From the cell containing the given text, extract its center point as (x, y) coordinate. 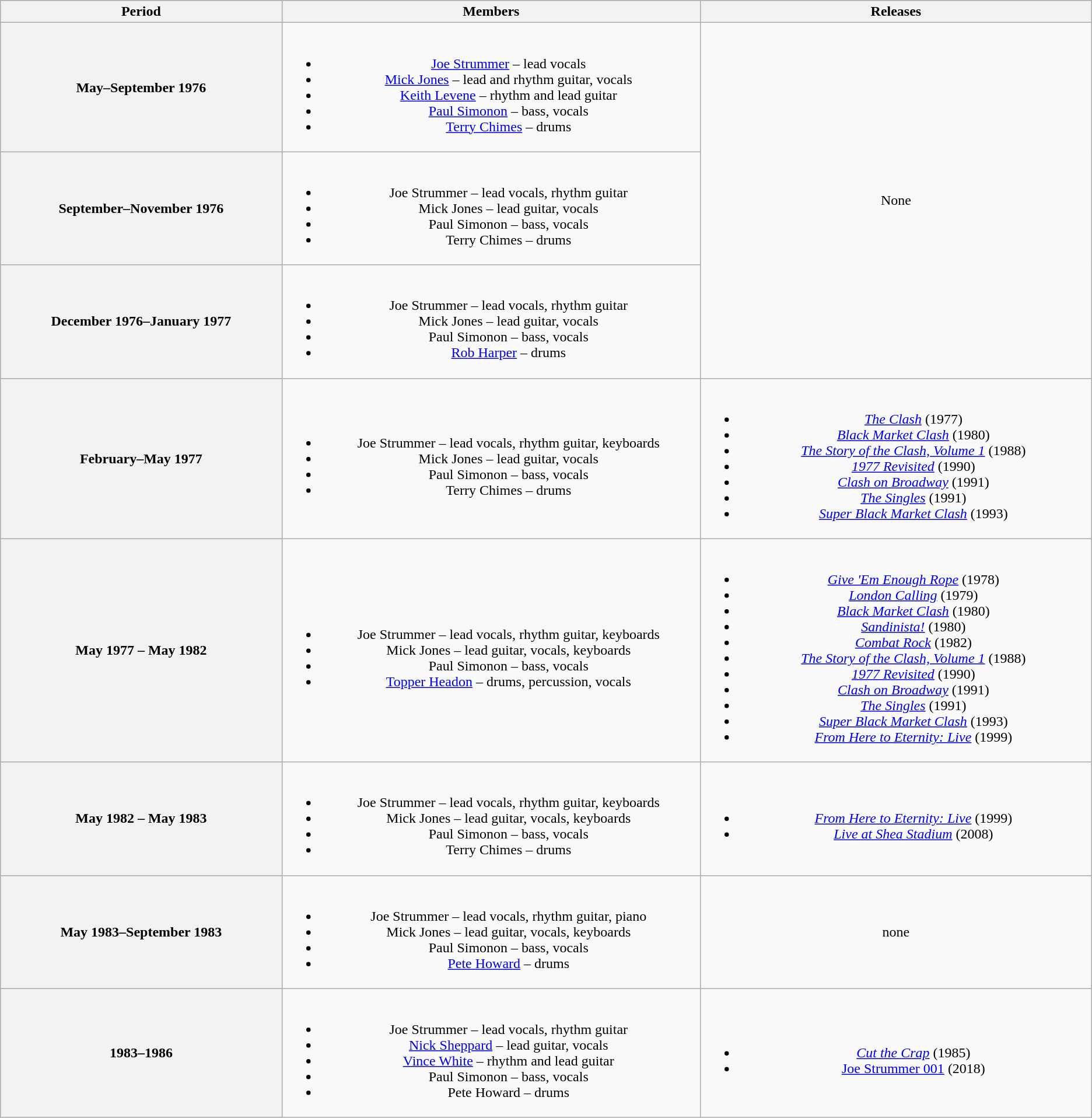
Joe Strummer – lead vocals, rhythm guitar, pianoMick Jones – lead guitar, vocals, keyboardsPaul Simonon – bass, vocalsPete Howard – drums (491, 932)
None (896, 201)
September–November 1976 (141, 208)
May–September 1976 (141, 88)
Cut the Crap (1985) Joe Strummer 001 (2018) (896, 1053)
Joe Strummer – lead vocals, rhythm guitarMick Jones – lead guitar, vocalsPaul Simonon – bass, vocalsRob Harper – drums (491, 322)
1983–1986 (141, 1053)
December 1976–January 1977 (141, 322)
Joe Strummer – lead vocals, rhythm guitar, keyboardsMick Jones – lead guitar, vocalsPaul Simonon – bass, vocalsTerry Chimes – drums (491, 459)
February–May 1977 (141, 459)
Releases (896, 12)
From Here to Eternity: Live (1999) Live at Shea Stadium (2008) (896, 819)
Members (491, 12)
May 1982 – May 1983 (141, 819)
May 1983–September 1983 (141, 932)
none (896, 932)
Joe Strummer – lead vocals, rhythm guitarMick Jones – lead guitar, vocalsPaul Simonon – bass, vocalsTerry Chimes – drums (491, 208)
Period (141, 12)
Joe Strummer – lead vocals, rhythm guitar, keyboardsMick Jones – lead guitar, vocals, keyboardsPaul Simonon – bass, vocalsTerry Chimes – drums (491, 819)
May 1977 – May 1982 (141, 650)
